For the text-containing cell, return its midpoint in (X, Y) coordinate format. 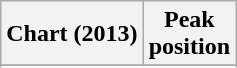
Peak position (189, 34)
Chart (2013) (72, 34)
